Search for the cell housing the specified text and yield its [X, Y] center coordinate. 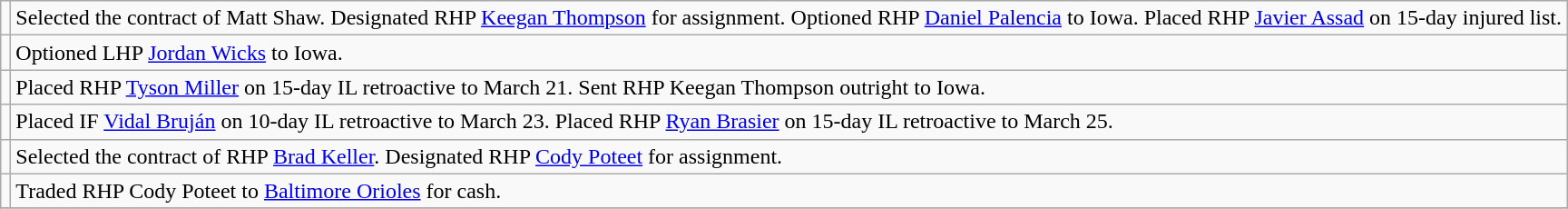
Optioned LHP Jordan Wicks to Iowa. [789, 53]
Traded RHP Cody Poteet to Baltimore Orioles for cash. [789, 191]
Placed RHP Tyson Miller on 15-day IL retroactive to March 21. Sent RHP Keegan Thompson outright to Iowa. [789, 87]
Placed IF Vidal Bruján on 10-day IL retroactive to March 23. Placed RHP Ryan Brasier on 15-day IL retroactive to March 25. [789, 122]
Selected the contract of RHP Brad Keller. Designated RHP Cody Poteet for assignment. [789, 156]
